For the text-containing cell, return its midpoint in (X, Y) coordinate format. 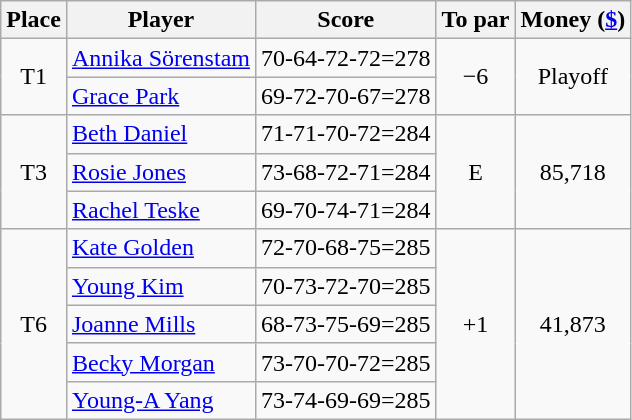
−6 (476, 77)
Beth Daniel (160, 134)
Annika Sörenstam (160, 58)
Score (346, 20)
73-74-69-69=285 (346, 400)
Young Kim (160, 286)
72-70-68-75=285 (346, 248)
T6 (34, 324)
T1 (34, 77)
Becky Morgan (160, 362)
70-73-72-70=285 (346, 286)
Rachel Teske (160, 210)
Kate Golden (160, 248)
73-68-72-71=284 (346, 172)
70-64-72-72=278 (346, 58)
Rosie Jones (160, 172)
69-72-70-67=278 (346, 96)
73-70-70-72=285 (346, 362)
Joanne Mills (160, 324)
Grace Park (160, 96)
68-73-75-69=285 (346, 324)
Playoff (573, 77)
Player (160, 20)
Place (34, 20)
71-71-70-72=284 (346, 134)
41,873 (573, 324)
69-70-74-71=284 (346, 210)
T3 (34, 172)
E (476, 172)
To par (476, 20)
Money ($) (573, 20)
+1 (476, 324)
Young-A Yang (160, 400)
85,718 (573, 172)
